Return the [X, Y] coordinate for the center point of the cell that contains the specified text.  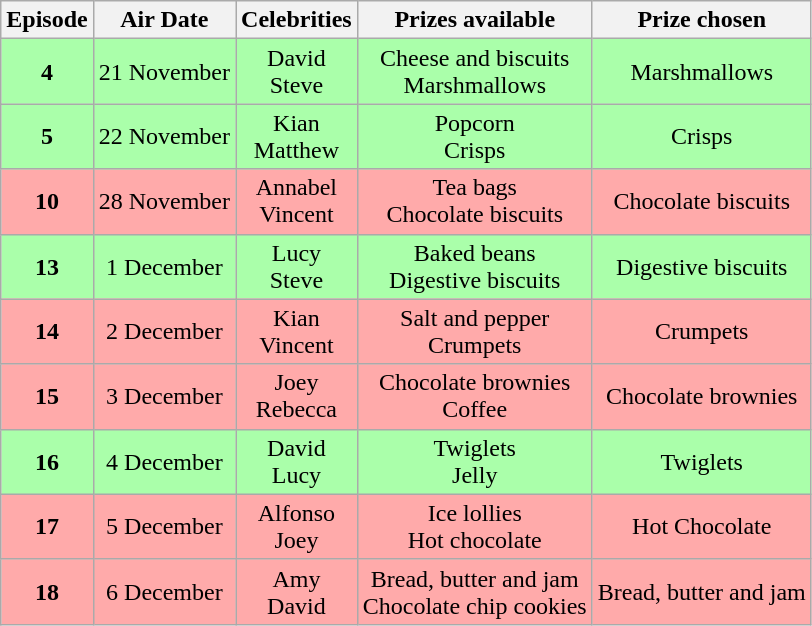
Tea bagsChocolate biscuits [474, 202]
13 [47, 266]
5 [47, 136]
Celebrities [297, 20]
Chocolate brownies [702, 396]
Bread, butter and jamChocolate chip cookies [474, 592]
JoeyRebecca [297, 396]
AnnabelVincent [297, 202]
DavidLucy [297, 462]
6 December [164, 592]
2 December [164, 332]
Twiglets [702, 462]
TwigletsJelly [474, 462]
17 [47, 526]
Prize chosen [702, 20]
Salt and pepperCrumpets [474, 332]
5 December [164, 526]
Digestive biscuits [702, 266]
Chocolate browniesCoffee [474, 396]
Ice lolliesHot chocolate [474, 526]
Baked beansDigestive biscuits [474, 266]
21 November [164, 72]
LucySteve [297, 266]
Prizes available [474, 20]
Crisps [702, 136]
16 [47, 462]
AlfonsoJoey [297, 526]
14 [47, 332]
15 [47, 396]
Air Date [164, 20]
4 December [164, 462]
Crumpets [702, 332]
Marshmallows [702, 72]
AmyDavid [297, 592]
KianMatthew [297, 136]
10 [47, 202]
PopcornCrisps [474, 136]
KianVincent [297, 332]
DavidSteve [297, 72]
Bread, butter and jam [702, 592]
Chocolate biscuits [702, 202]
28 November [164, 202]
Episode [47, 20]
4 [47, 72]
Cheese and biscuitsMarshmallows [474, 72]
1 December [164, 266]
18 [47, 592]
22 November [164, 136]
3 December [164, 396]
Hot Chocolate [702, 526]
